Provide the (X, Y) coordinate of the cell's center where the given text is located.  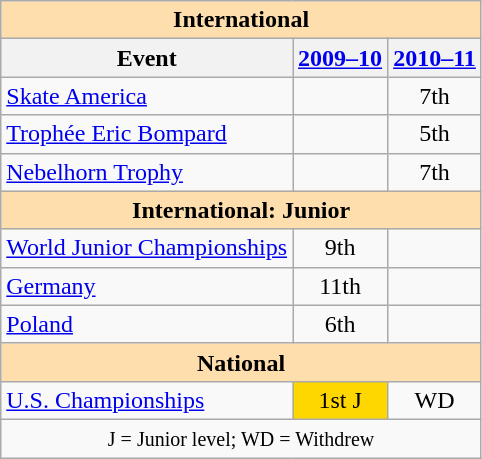
Nebelhorn Trophy (147, 172)
Poland (147, 324)
National (242, 362)
International (242, 20)
J = Junior level; WD = Withdrew (242, 438)
5th (435, 134)
2010–11 (435, 58)
11th (340, 286)
2009–10 (340, 58)
1st J (340, 400)
Trophée Eric Bompard (147, 134)
WD (435, 400)
World Junior Championships (147, 248)
U.S. Championships (147, 400)
9th (340, 248)
6th (340, 324)
Germany (147, 286)
Skate America (147, 96)
Event (147, 58)
International: Junior (242, 210)
